Determine the (X, Y) coordinate at the center of the cell enclosing the given text.  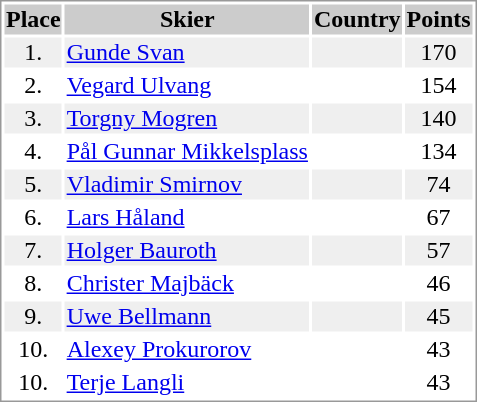
Vegard Ulvang (187, 85)
Torgny Mogren (187, 119)
Pål Gunnar Mikkelsplass (187, 151)
67 (438, 217)
6. (33, 217)
140 (438, 119)
1. (33, 53)
46 (438, 283)
Holger Bauroth (187, 251)
Country (357, 19)
3. (33, 119)
8. (33, 283)
2. (33, 85)
Skier (187, 19)
134 (438, 151)
74 (438, 185)
Vladimir Smirnov (187, 185)
Alexey Prokurorov (187, 349)
Terje Langli (187, 383)
170 (438, 53)
5. (33, 185)
45 (438, 317)
Points (438, 19)
57 (438, 251)
4. (33, 151)
9. (33, 317)
7. (33, 251)
Uwe Bellmann (187, 317)
154 (438, 85)
Gunde Svan (187, 53)
Place (33, 19)
Lars Håland (187, 217)
Christer Majbäck (187, 283)
